From the cell containing the given text, extract its center point as [x, y] coordinate. 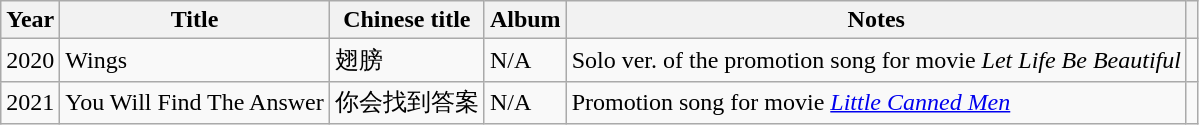
Notes [876, 20]
Year [30, 20]
Title [194, 20]
Promotion song for movie Little Canned Men [876, 102]
You Will Find The Answer [194, 102]
2020 [30, 60]
Wings [194, 60]
你会找到答案 [406, 102]
2021 [30, 102]
Chinese title [406, 20]
翅膀 [406, 60]
Solo ver. of the promotion song for movie Let Life Be Beautiful [876, 60]
Album [525, 20]
